Extract the [x, y] coordinate from the center of the cell holding the provided text.  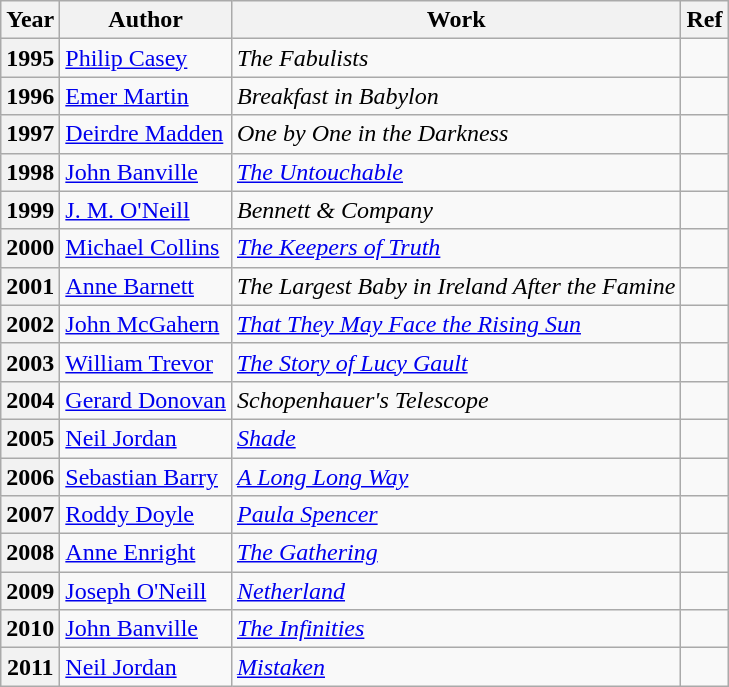
William Trevor [146, 362]
Sebastian Barry [146, 477]
The Keepers of Truth [456, 248]
The Gathering [456, 553]
One by One in the Darkness [456, 134]
Netherland [456, 591]
Author [146, 20]
That They May Face the Rising Sun [456, 324]
A Long Long Way [456, 477]
Breakfast in Babylon [456, 96]
John McGahern [146, 324]
1998 [30, 172]
Gerard Donovan [146, 400]
Emer Martin [146, 96]
Anne Enright [146, 553]
The Story of Lucy Gault [456, 362]
Bennett & Company [456, 210]
The Fabulists [456, 58]
Philip Casey [146, 58]
The Infinities [456, 629]
Work [456, 20]
1996 [30, 96]
2005 [30, 438]
The Untouchable [456, 172]
Michael Collins [146, 248]
2003 [30, 362]
1999 [30, 210]
2007 [30, 515]
Joseph O'Neill [146, 591]
2010 [30, 629]
Roddy Doyle [146, 515]
2004 [30, 400]
2006 [30, 477]
Paula Spencer [456, 515]
Schopenhauer's Telescope [456, 400]
1995 [30, 58]
Year [30, 20]
2011 [30, 667]
1997 [30, 134]
J. M. O'Neill [146, 210]
Shade [456, 438]
Mistaken [456, 667]
2001 [30, 286]
Deirdre Madden [146, 134]
2002 [30, 324]
Anne Barnett [146, 286]
2000 [30, 248]
The Largest Baby in Ireland After the Famine [456, 286]
Ref [704, 20]
2008 [30, 553]
2009 [30, 591]
